From the cell containing the given text, extract its center point as [X, Y] coordinate. 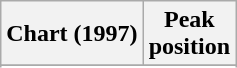
Chart (1997) [72, 34]
Peakposition [189, 34]
